Return [x, y] of the center of cell containing provided text 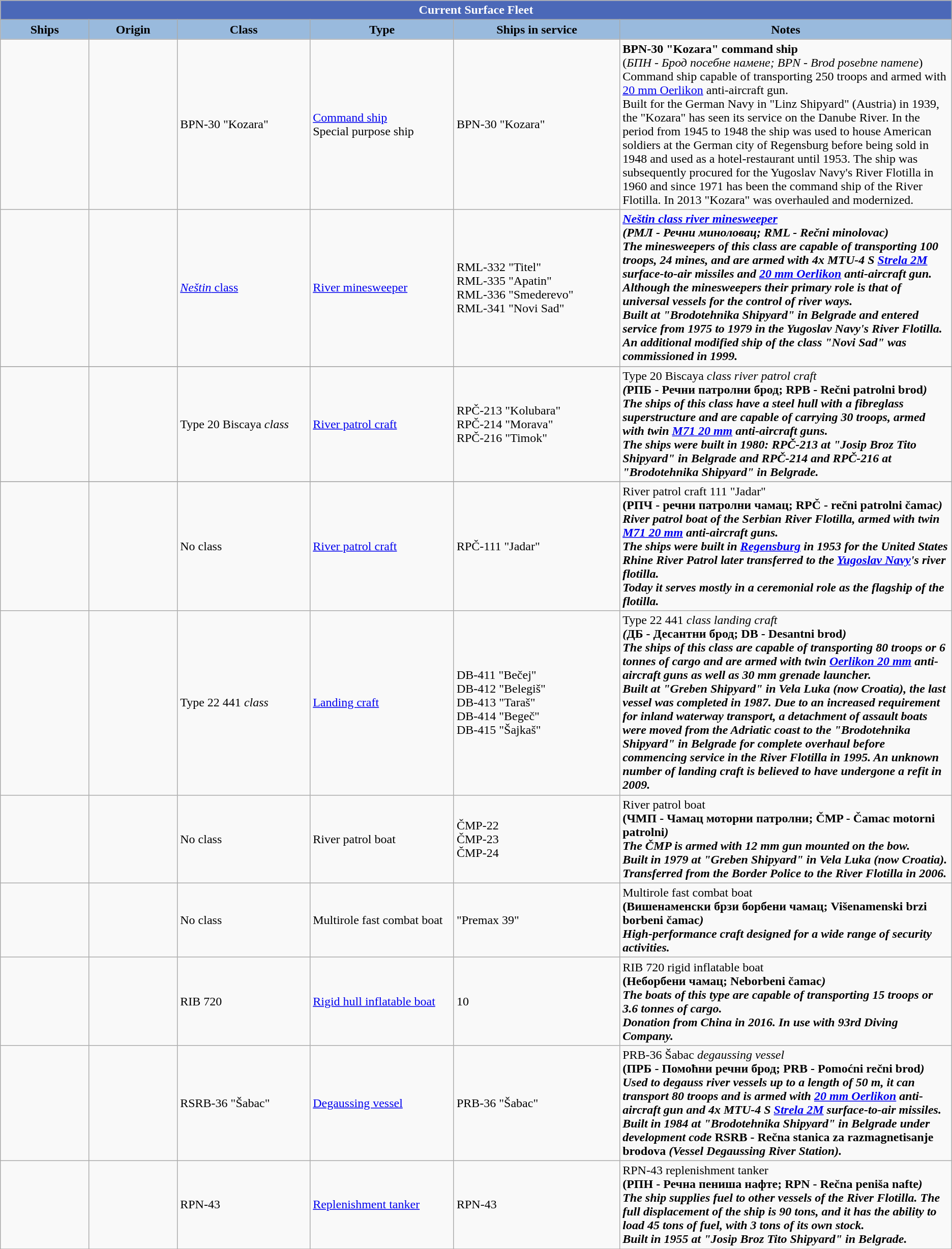
Neštin class [244, 288]
Class [244, 29]
Notes [786, 29]
RIB 720 [244, 1001]
River patrol boat [382, 839]
Command shipSpecial purpose ship [382, 124]
10 [537, 1001]
Ships in service [537, 29]
Ships [45, 29]
Current Surface Fleet [476, 10]
DB-411 "Bečej"DB-412 "Belegiš"DB-413 "Taraš"DB-414 "Begeč"DB-415 "Šajkaš" [537, 703]
PRB-36 "Šabac" [537, 1103]
Origin [133, 29]
"Premax 39" [537, 920]
Replenishment tanker [382, 1204]
Type 20 Biscaya class [244, 424]
ČMP-22ČMP-23ČMP-24 [537, 839]
RSRB-36 "Šabac" [244, 1103]
RPČ-213 "Kolubara"RPČ-214 "Morava"RPČ-216 "Timok" [537, 424]
Rigid hull inflatable boat [382, 1001]
RPČ-111 "Jadar" [537, 546]
Type 22 441 class [244, 703]
Multirole fast combat boat [382, 920]
Type [382, 29]
Landing craft [382, 703]
RML-332 "Titel"RML-335 "Apatin"RML-336 "Smederevo"RML-341 "Novi Sad" [537, 288]
River minesweeper [382, 288]
Degaussing vessel [382, 1103]
